Capture the cell that displays the provided text and extract its [x, y] central coordinate. 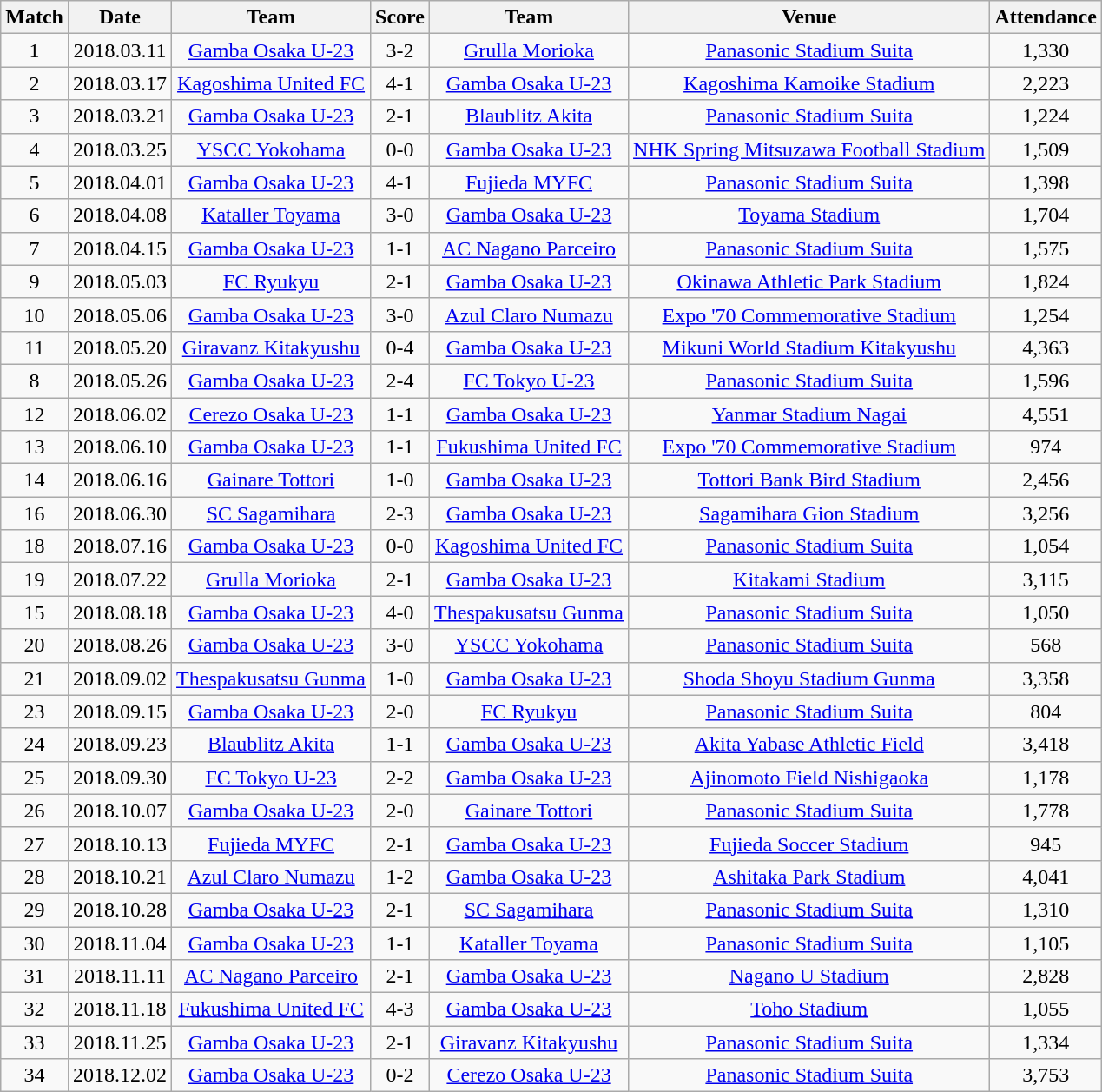
2018.03.17 [120, 83]
Toyama Stadium [809, 215]
21 [35, 678]
1,596 [1046, 381]
2-3 [400, 513]
10 [35, 314]
24 [35, 745]
20 [35, 645]
945 [1046, 844]
2018.11.25 [120, 1042]
28 [35, 877]
Toho Stadium [809, 1009]
11 [35, 347]
Sagamihara Gion Stadium [809, 513]
34 [35, 1075]
30 [35, 943]
1 [35, 50]
2018.10.13 [120, 844]
Ashitaka Park Stadium [809, 877]
Kitakami Stadium [809, 579]
12 [35, 414]
3,115 [1046, 579]
2018.12.02 [120, 1075]
2018.11.18 [120, 1009]
2018.06.10 [120, 447]
Date [120, 17]
2018.04.15 [120, 248]
0-2 [400, 1075]
1,575 [1046, 248]
1,509 [1046, 149]
1-2 [400, 877]
1,334 [1046, 1042]
6 [35, 215]
4,041 [1046, 877]
2018.05.03 [120, 281]
2018.06.16 [120, 480]
2018.10.28 [120, 910]
Score [400, 17]
2,456 [1046, 480]
32 [35, 1009]
2018.03.21 [120, 116]
1,254 [1046, 314]
5 [35, 182]
2018.04.08 [120, 215]
2018.04.01 [120, 182]
NHK Spring Mitsuzawa Football Stadium [809, 149]
804 [1046, 711]
2018.11.11 [120, 976]
4 [35, 149]
Tottori Bank Bird Stadium [809, 480]
2018.09.02 [120, 678]
1,050 [1046, 612]
2018.05.26 [120, 381]
3 [35, 116]
Mikuni World Stadium Kitakyushu [809, 347]
568 [1046, 645]
9 [35, 281]
2018.09.23 [120, 745]
2018.11.04 [120, 943]
2,828 [1046, 976]
0-4 [400, 347]
7 [35, 248]
2018.09.15 [120, 711]
4-3 [400, 1009]
31 [35, 976]
13 [35, 447]
3,418 [1046, 745]
18 [35, 546]
1,224 [1046, 116]
1,105 [1046, 943]
19 [35, 579]
26 [35, 811]
1,398 [1046, 182]
4,551 [1046, 414]
29 [35, 910]
2018.03.11 [120, 50]
2018.03.25 [120, 149]
1,824 [1046, 281]
Yanmar Stadium Nagai [809, 414]
1,310 [1046, 910]
25 [35, 778]
1,054 [1046, 546]
2018.08.18 [120, 612]
3,256 [1046, 513]
Ajinomoto Field Nishigaoka [809, 778]
Attendance [1046, 17]
2018.05.20 [120, 347]
1,178 [1046, 778]
2018.10.07 [120, 811]
2018.07.22 [120, 579]
1,704 [1046, 215]
2018.09.30 [120, 778]
2-2 [400, 778]
3,753 [1046, 1075]
1,330 [1046, 50]
Nagano U Stadium [809, 976]
2018.05.06 [120, 314]
2018.06.02 [120, 414]
1,778 [1046, 811]
33 [35, 1042]
Kagoshima Kamoike Stadium [809, 83]
Match [35, 17]
4-0 [400, 612]
974 [1046, 447]
Akita Yabase Athletic Field [809, 745]
2018.10.21 [120, 877]
1,055 [1046, 1009]
Fujieda Soccer Stadium [809, 844]
2018.07.16 [120, 546]
Shoda Shoyu Stadium Gunma [809, 678]
3,358 [1046, 678]
2 [35, 83]
15 [35, 612]
2018.08.26 [120, 645]
27 [35, 844]
Okinawa Athletic Park Stadium [809, 281]
4,363 [1046, 347]
14 [35, 480]
2,223 [1046, 83]
2018.06.30 [120, 513]
2-4 [400, 381]
8 [35, 381]
Venue [809, 17]
16 [35, 513]
23 [35, 711]
3-2 [400, 50]
